From the cell containing the given text, extract its center point as (X, Y) coordinate. 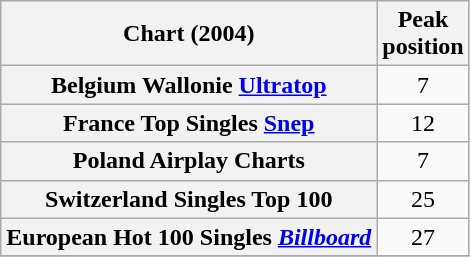
27 (423, 237)
12 (423, 123)
Peakposition (423, 34)
France Top Singles Snep (189, 123)
Poland Airplay Charts (189, 161)
European Hot 100 Singles Billboard (189, 237)
Belgium Wallonie Ultratop (189, 85)
Chart (2004) (189, 34)
Switzerland Singles Top 100 (189, 199)
25 (423, 199)
